Return the (x, y) coordinate for the center point of the cell that contains the specified text.  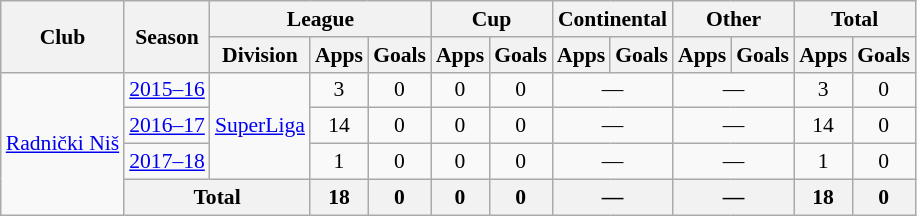
Division (260, 55)
2017–18 (167, 162)
Continental (612, 19)
Cup (492, 19)
Other (734, 19)
Club (62, 36)
Radnički Niš (62, 143)
SuperLiga (260, 126)
2015–16 (167, 90)
2016–17 (167, 126)
Season (167, 36)
League (320, 19)
